Extract the [X, Y] coordinate from the center of the cell holding the provided text.  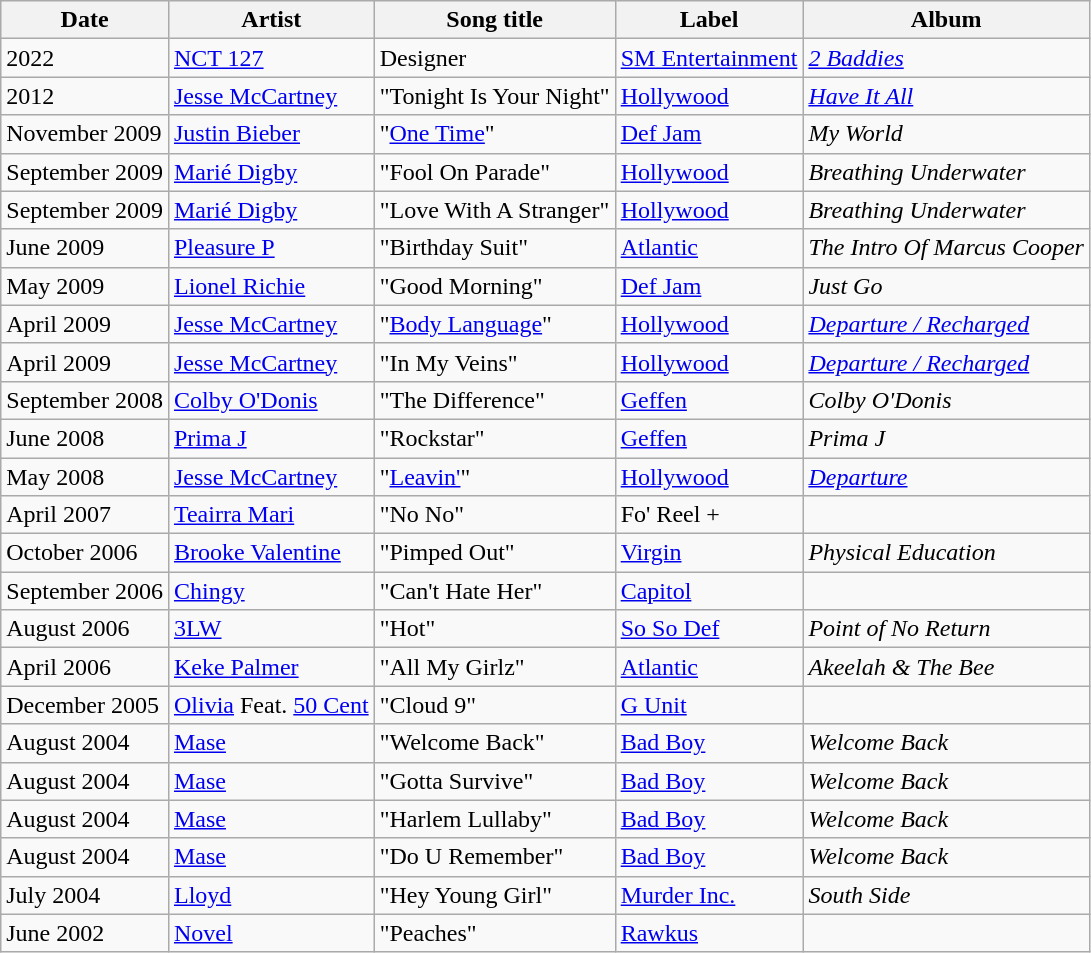
"Gotta Survive" [494, 781]
May 2009 [85, 286]
Capitol [709, 591]
Artist [271, 20]
Album [946, 20]
Brooke Valentine [271, 553]
"Leavin'" [494, 477]
G Unit [709, 705]
Date [85, 20]
My World [946, 134]
July 2004 [85, 895]
NCT 127 [271, 58]
"Body Language" [494, 324]
"Welcome Back" [494, 743]
May 2008 [85, 477]
Lionel Richie [271, 286]
April 2007 [85, 515]
June 2008 [85, 438]
"Hey Young Girl" [494, 895]
"In My Veins" [494, 362]
2022 [85, 58]
The Intro Of Marcus Cooper [946, 248]
Point of No Return [946, 629]
"Fool On Parade" [494, 172]
3LW [271, 629]
"Birthday Suit" [494, 248]
"Tonight Is Your Night" [494, 96]
"Pimped Out" [494, 553]
"Can't Hate Her" [494, 591]
September 2006 [85, 591]
"Do U Remember" [494, 857]
Teairra Mari [271, 515]
Virgin [709, 553]
Lloyd [271, 895]
"Peaches" [494, 933]
So So Def [709, 629]
Murder Inc. [709, 895]
"One Time" [494, 134]
Designer [494, 58]
"Harlem Lullaby" [494, 819]
"Good Morning" [494, 286]
"No No" [494, 515]
December 2005 [85, 705]
2012 [85, 96]
November 2009 [85, 134]
Just Go [946, 286]
Physical Education [946, 553]
"Cloud 9" [494, 705]
"Love With A Stranger" [494, 210]
"The Difference" [494, 400]
June 2002 [85, 933]
Song title [494, 20]
Olivia Feat. 50 Cent [271, 705]
Fo' Reel + [709, 515]
Chingy [271, 591]
"All My Girlz" [494, 667]
Keke Palmer [271, 667]
Akeelah & The Bee [946, 667]
"Hot" [494, 629]
August 2006 [85, 629]
"Rockstar" [494, 438]
Departure [946, 477]
South Side [946, 895]
SM Entertainment [709, 58]
September 2008 [85, 400]
Justin Bieber [271, 134]
April 2006 [85, 667]
Have It All [946, 96]
Novel [271, 933]
Pleasure P [271, 248]
October 2006 [85, 553]
June 2009 [85, 248]
2 Baddies [946, 58]
Label [709, 20]
Rawkus [709, 933]
